Scan for the cell matching the given text and deliver its [x, y] coordinate at center. 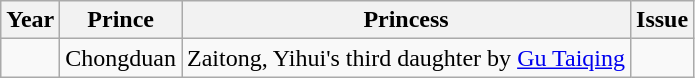
Princess [406, 20]
Zaitong, Yihui's third daughter by Gu Taiqing [406, 58]
Issue [662, 20]
Chongduan [121, 58]
Prince [121, 20]
Year [30, 20]
